Return [X, Y] of the center of cell containing provided text 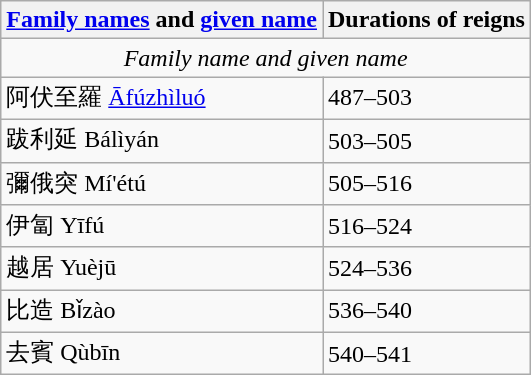
阿伏至羅 Āfúzhìluó [162, 98]
Family name and given name [266, 58]
524–536 [426, 268]
去賓 Qùbīn [162, 354]
516–524 [426, 226]
505–516 [426, 184]
503–505 [426, 140]
487–503 [426, 98]
越居 Yuèjū [162, 268]
伊匐 Yīfú [162, 226]
540–541 [426, 354]
彌俄突 Mí'étú [162, 184]
跋利延 Bálìyán [162, 140]
Durations of reigns [426, 20]
Family names and given name [162, 20]
536–540 [426, 312]
比造 Bǐzào [162, 312]
